Pinpoint the cell where the given text exists, returning its [X, Y] midpoint coordinate. 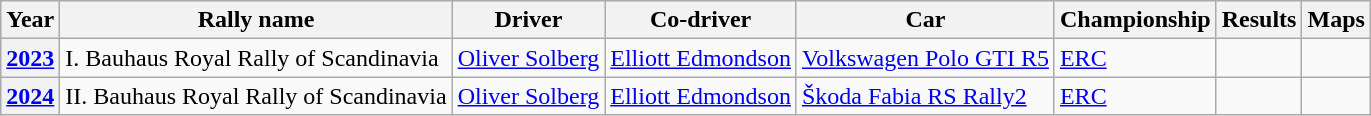
Car [925, 20]
2023 [30, 58]
Škoda Fabia RS Rally2 [925, 96]
Co-driver [701, 20]
Driver [528, 20]
Volkswagen Polo GTI R5 [925, 58]
Results [1259, 20]
I. Bauhaus Royal Rally of Scandinavia [256, 58]
2024 [30, 96]
Rally name [256, 20]
II. Bauhaus Royal Rally of Scandinavia [256, 96]
Maps [1336, 20]
Championship [1135, 20]
Year [30, 20]
